Search for the cell housing the specified text and yield its [x, y] center coordinate. 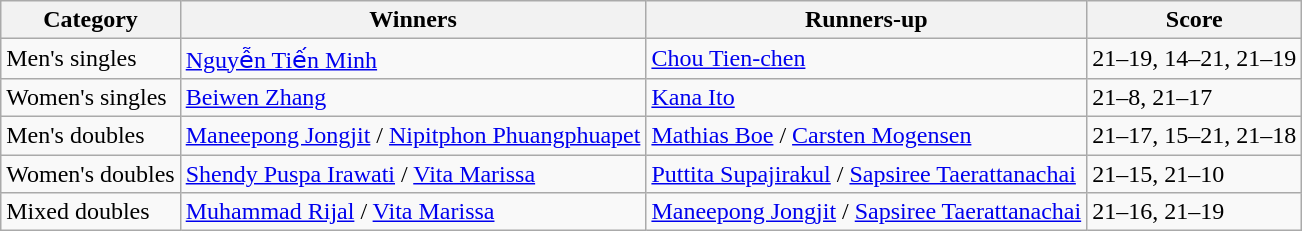
Shendy Puspa Irawati / Vita Marissa [413, 173]
Nguyễn Tiến Minh [413, 59]
Women's doubles [90, 173]
Kana Ito [866, 97]
Beiwen Zhang [413, 97]
21–17, 15–21, 21–18 [1194, 135]
Women's singles [90, 97]
Maneepong Jongjit / Nipitphon Phuangphuapet [413, 135]
Runners-up [866, 20]
Men's doubles [90, 135]
Muhammad Rijal / Vita Marissa [413, 212]
Mathias Boe / Carsten Mogensen [866, 135]
Men's singles [90, 59]
Chou Tien-chen [866, 59]
Winners [413, 20]
21–16, 21–19 [1194, 212]
21–15, 21–10 [1194, 173]
21–8, 21–17 [1194, 97]
Puttita Supajirakul / Sapsiree Taerattanachai [866, 173]
Category [90, 20]
21–19, 14–21, 21–19 [1194, 59]
Score [1194, 20]
Mixed doubles [90, 212]
Maneepong Jongjit / Sapsiree Taerattanachai [866, 212]
